For the text-containing cell, return its midpoint in (X, Y) coordinate format. 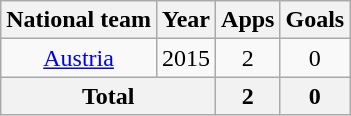
Total (108, 96)
National team (79, 20)
Apps (248, 20)
Goals (315, 20)
Year (186, 20)
2015 (186, 58)
Austria (79, 58)
